Return [x, y] of the center of cell containing provided text 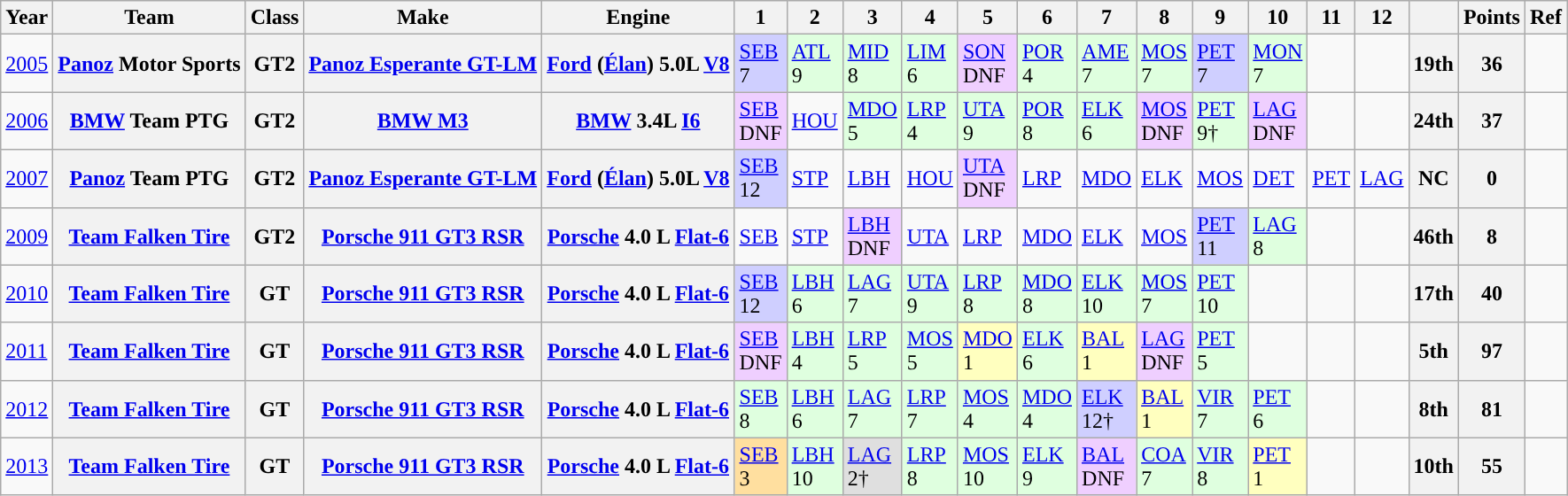
Year [27, 18]
55 [1492, 466]
6 [1047, 18]
5th [1433, 351]
Make [423, 18]
MON7 [1277, 64]
NC [1433, 179]
Class [275, 18]
BALDNF [1107, 466]
2007 [27, 179]
LRP7 [930, 409]
LBH [872, 179]
10 [1277, 18]
12 [1382, 18]
LIM6 [930, 64]
MOS4 [987, 409]
MID8 [872, 64]
UTADNF [987, 179]
17th [1433, 294]
36 [1492, 64]
MOSDNF [1164, 120]
PET6 [1277, 409]
ELK9 [1047, 466]
BMW M3 [423, 120]
1 [760, 18]
DET [1277, 179]
2012 [27, 409]
SEB8 [760, 409]
LAG [1382, 179]
LAG2† [872, 466]
3 [872, 18]
2 [815, 18]
PET7 [1221, 64]
PET1 [1277, 466]
LBH10 [815, 466]
7 [1107, 18]
SONDNF [987, 64]
40 [1492, 294]
0 [1492, 179]
LBHDNF [872, 236]
9 [1221, 18]
2013 [27, 466]
MOS10 [987, 466]
BMW 3.4L I6 [638, 120]
Panoz Team PTG [149, 179]
AME7 [1107, 64]
5 [987, 18]
19th [1433, 64]
46th [1433, 236]
MDO8 [1047, 294]
2006 [27, 120]
Panoz Motor Sports [149, 64]
PET [1331, 179]
SEB7 [760, 64]
Team [149, 18]
LRP5 [872, 351]
LAG8 [1277, 236]
2005 [27, 64]
SEB [760, 236]
POR8 [1047, 120]
UTA [930, 236]
MDO1 [987, 351]
LBH4 [815, 351]
Engine [638, 18]
81 [1492, 409]
SEB3 [760, 466]
ATL9 [815, 64]
11 [1331, 18]
PET11 [1221, 236]
COA7 [1164, 466]
PET9† [1221, 120]
37 [1492, 120]
MDO5 [872, 120]
PET10 [1221, 294]
24th [1433, 120]
Ref [1545, 18]
10th [1433, 466]
MDO4 [1047, 409]
Points [1492, 18]
VIR7 [1221, 409]
BMW Team PTG [149, 120]
2009 [27, 236]
2011 [27, 351]
VIR8 [1221, 466]
POR4 [1047, 64]
PET5 [1221, 351]
ELK10 [1107, 294]
4 [930, 18]
97 [1492, 351]
8th [1433, 409]
ELK12† [1107, 409]
2010 [27, 294]
MOS5 [930, 351]
LRP4 [930, 120]
